Locate the cell with the specified text and output its (X, Y) center coordinate. 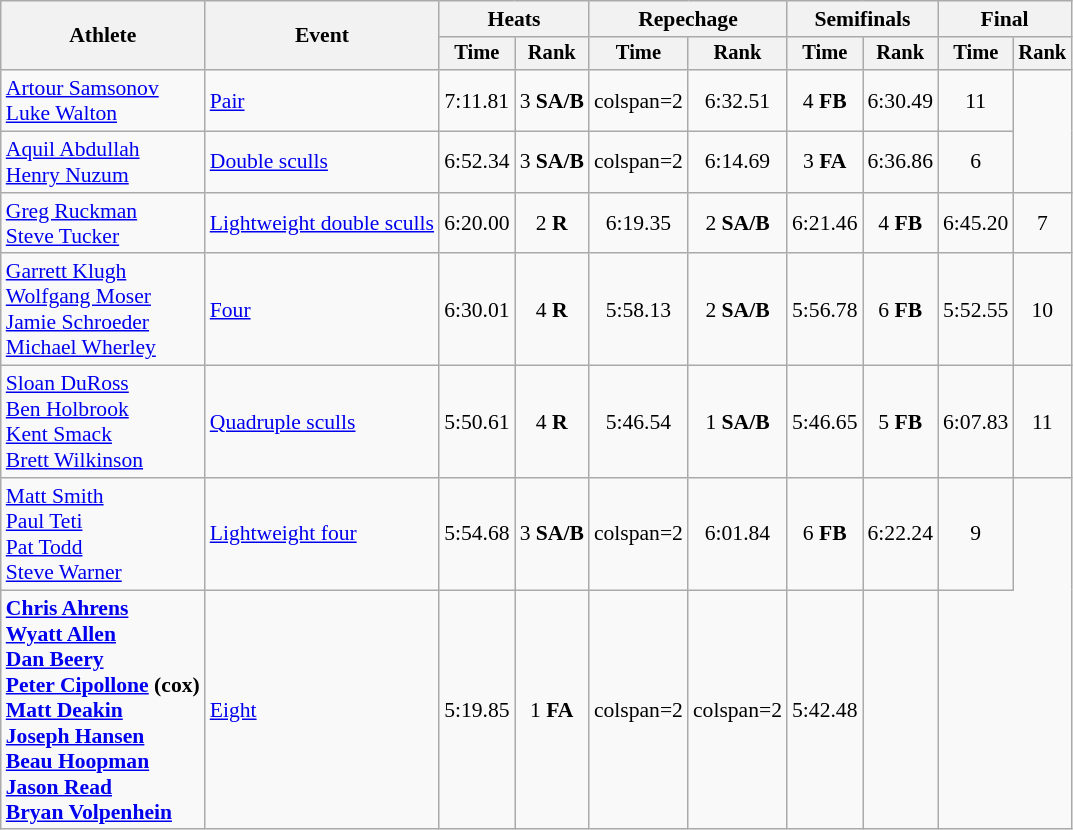
5 FB (900, 422)
2 R (552, 224)
Greg RuckmanSteve Tucker (103, 224)
6:07.83 (976, 422)
3 FA (824, 162)
6:01.84 (738, 534)
5:54.68 (476, 534)
6 (976, 162)
6:36.86 (900, 162)
6:19.35 (638, 224)
Repechage (688, 19)
1 FA (552, 710)
5:19.85 (476, 710)
5:50.61 (476, 422)
Eight (322, 710)
6:14.69 (738, 162)
Quadruple sculls (322, 422)
6:30.49 (900, 100)
5:46.54 (638, 422)
Lightweight double sculls (322, 224)
7 (1042, 224)
Final (1004, 19)
6:20.00 (476, 224)
Pair (322, 100)
1 SA/B (738, 422)
5:46.65 (824, 422)
Artour SamsonovLuke Walton (103, 100)
Garrett KlughWolfgang MoserJamie SchroederMichael Wherley (103, 310)
5:52.55 (976, 310)
9 (976, 534)
5:42.48 (824, 710)
6:22.24 (900, 534)
5:56.78 (824, 310)
5:58.13 (638, 310)
6:45.20 (976, 224)
Double sculls (322, 162)
Event (322, 36)
Semifinals (862, 19)
Sloan DuRossBen HolbrookKent SmackBrett Wilkinson (103, 422)
6:52.34 (476, 162)
Matt SmithPaul TetiPat ToddSteve Warner (103, 534)
Athlete (103, 36)
Lightweight four (322, 534)
6:21.46 (824, 224)
Aquil AbdullahHenry Nuzum (103, 162)
Heats (514, 19)
Chris AhrensWyatt AllenDan BeeryPeter Cipollone (cox)Matt DeakinJoseph HansenBeau HoopmanJason ReadBryan Volpenhein (103, 710)
6:30.01 (476, 310)
6:32.51 (738, 100)
Four (322, 310)
10 (1042, 310)
7:11.81 (476, 100)
